Locate the cell with the specified text and output its (x, y) center coordinate. 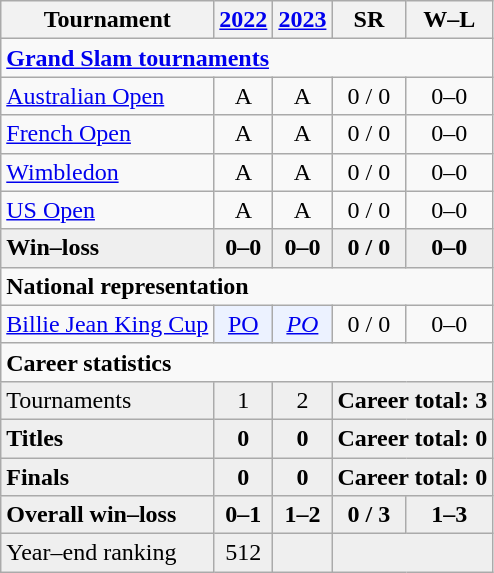
French Open (108, 134)
Finals (108, 477)
US Open (108, 210)
1–2 (302, 515)
Tournament (108, 20)
Career statistics (247, 362)
Wimbledon (108, 172)
2023 (302, 20)
2 (302, 400)
National representation (247, 286)
1–3 (450, 515)
Titles (108, 438)
SR (369, 20)
W–L (450, 20)
Win–loss (108, 248)
Billie Jean King Cup (108, 324)
Career total: 3 (412, 400)
Grand Slam tournaments (247, 58)
0–1 (244, 515)
Tournaments (108, 400)
512 (244, 553)
Australian Open (108, 96)
1 (244, 400)
Overall win–loss (108, 515)
Year–end ranking (108, 553)
0 / 3 (369, 515)
2022 (244, 20)
